Extract the (X, Y) coordinate from the center of the cell holding the provided text.  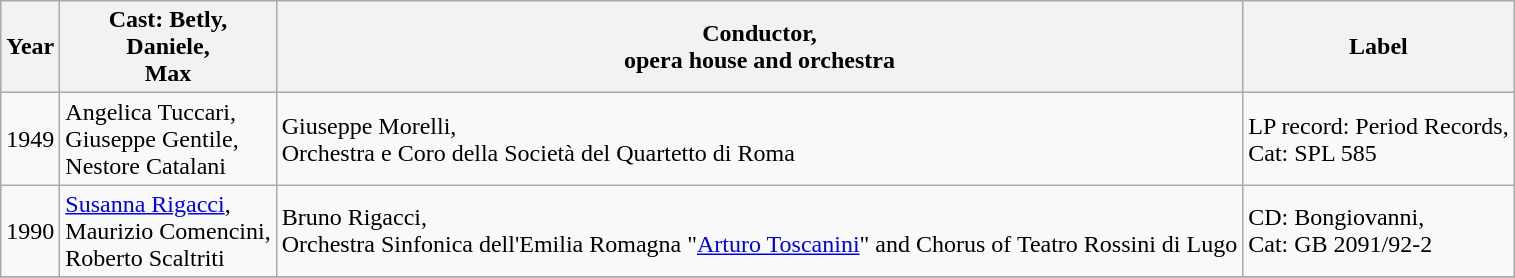
Cast: Betly,Daniele,Max (168, 47)
Giuseppe Morelli,Orchestra e Coro della Società del Quartetto di Roma (760, 139)
1949 (30, 139)
LP record: Period Records,Cat: SPL 585 (1378, 139)
CD: Bongiovanni,Cat: GB 2091/92-2 (1378, 231)
Angelica Tuccari,Giuseppe Gentile,Nestore Catalani (168, 139)
Label (1378, 47)
1990 (30, 231)
Susanna Rigacci,Maurizio Comencini,Roberto Scaltriti (168, 231)
Bruno Rigacci,Orchestra Sinfonica dell'Emilia Romagna "Arturo Toscanini" and Chorus of Teatro Rossini di Lugo (760, 231)
Conductor,opera house and orchestra (760, 47)
Year (30, 47)
